Output the [x, y] coordinate of the center of the cell containing the given text.  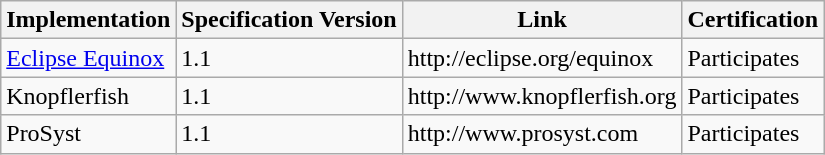
Knopflerfish [88, 96]
Specification Version [289, 20]
Implementation [88, 20]
Link [542, 20]
http://eclipse.org/equinox [542, 58]
Eclipse Equinox [88, 58]
ProSyst [88, 134]
http://www.prosyst.com [542, 134]
Certification [753, 20]
http://www.knopflerfish.org [542, 96]
